Pinpoint the cell where the given text exists, returning its (x, y) midpoint coordinate. 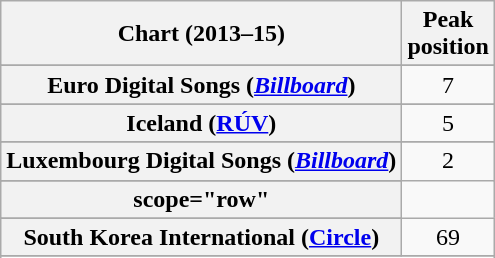
69 (448, 237)
Peakposition (448, 34)
Luxembourg Digital Songs (Billboard) (202, 161)
7 (448, 85)
Iceland (RÚV) (202, 123)
2 (448, 161)
Chart (2013–15) (202, 34)
South Korea International (Circle) (202, 237)
Euro Digital Songs (Billboard) (202, 85)
5 (448, 123)
scope="row" (202, 199)
